From the cell containing the given text, extract its center point as [X, Y] coordinate. 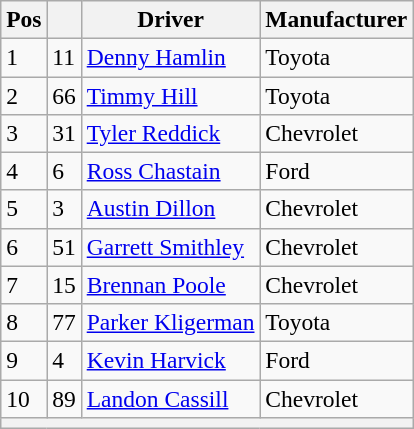
2 [24, 95]
10 [24, 398]
Landon Cassill [170, 398]
5 [24, 209]
1 [24, 57]
9 [24, 360]
Garrett Smithley [170, 247]
77 [64, 322]
Tyler Reddick [170, 133]
51 [64, 247]
Manufacturer [336, 19]
7 [24, 285]
Denny Hamlin [170, 57]
89 [64, 398]
Brennan Poole [170, 285]
66 [64, 95]
Pos [24, 19]
Driver [170, 19]
Austin Dillon [170, 209]
Kevin Harvick [170, 360]
Ross Chastain [170, 171]
Parker Kligerman [170, 322]
11 [64, 57]
31 [64, 133]
8 [24, 322]
Timmy Hill [170, 95]
15 [64, 285]
